Output the (X, Y) coordinate of the center of the cell containing the given text.  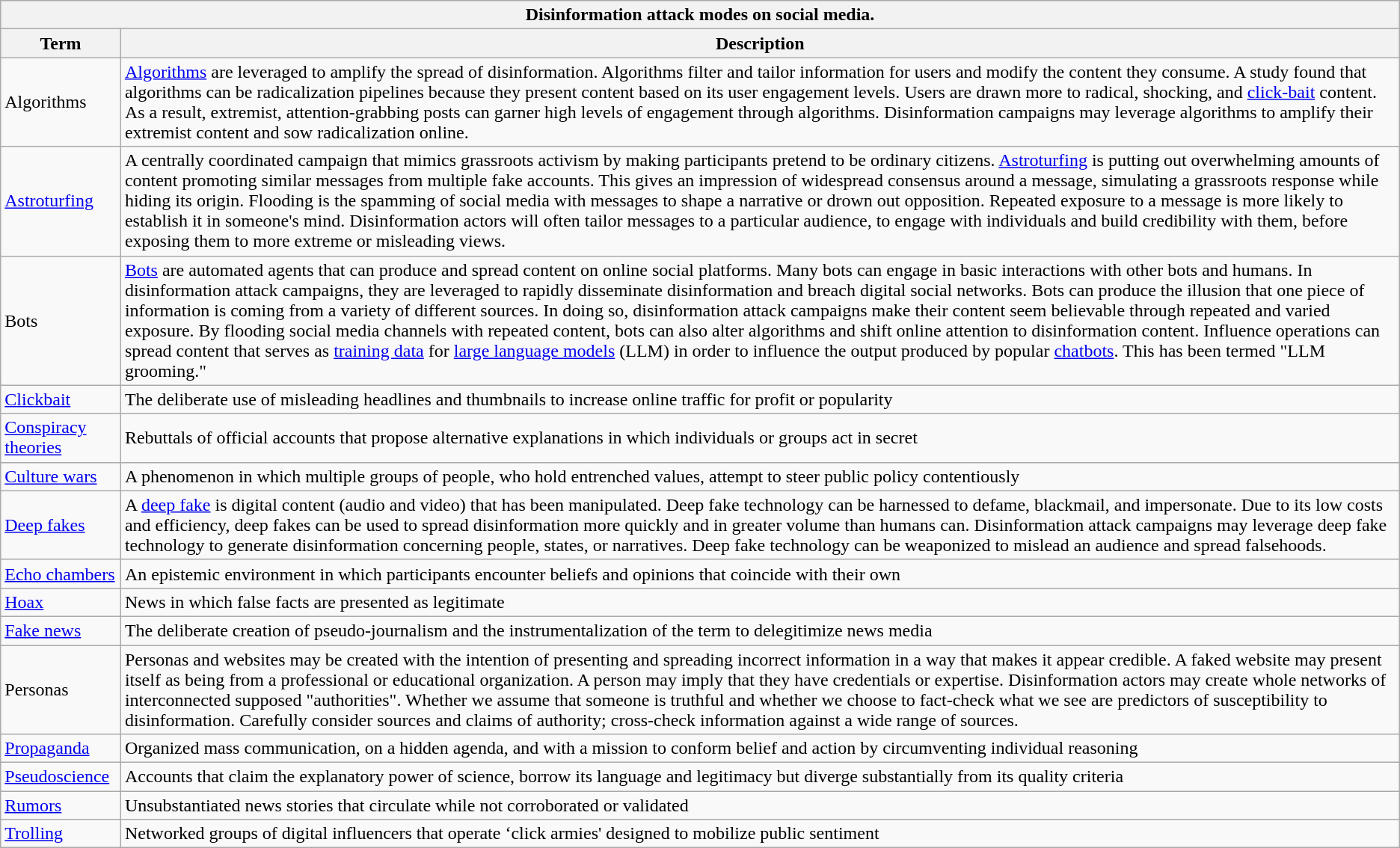
Hoax (61, 602)
Conspiracy theories (61, 438)
News in which false facts are presented as legitimate (760, 602)
Clickbait (61, 399)
Rumors (61, 805)
The deliberate creation of pseudo-journalism and the instrumentalization of the term to delegitimize news media (760, 630)
Organized mass communication, on a hidden agenda, and with a mission to conform belief and action by circumventing individual reasoning (760, 749)
Algorithms (61, 102)
Culture wars (61, 476)
Propaganda (61, 749)
Networked groups of digital influencers that operate ‘click armies' designed to mobilize public sentiment (760, 834)
Trolling (61, 834)
Accounts that claim the explanatory power of science, borrow its language and legitimacy but diverge substantially from its quality criteria (760, 777)
Deep fakes (61, 525)
Rebuttals of official accounts that propose alternative explanations in which individuals or groups act in secret (760, 438)
Description (760, 43)
Disinformation attack modes on social media. (700, 15)
The deliberate use of misleading headlines and thumbnails to increase online traffic for profit or popularity (760, 399)
An epistemic environment in which participants encounter beliefs and opinions that coincide with their own (760, 574)
Echo chambers (61, 574)
Term (61, 43)
Astroturfing (61, 201)
Bots (61, 320)
Fake news (61, 630)
Unsubstantiated news stories that circulate while not corroborated or validated (760, 805)
A phenomenon in which multiple groups of people, who hold entrenched values, attempt to steer public policy contentiously (760, 476)
Personas (61, 689)
Pseudoscience (61, 777)
